Scan for the cell matching the given text and deliver its (x, y) coordinate at center. 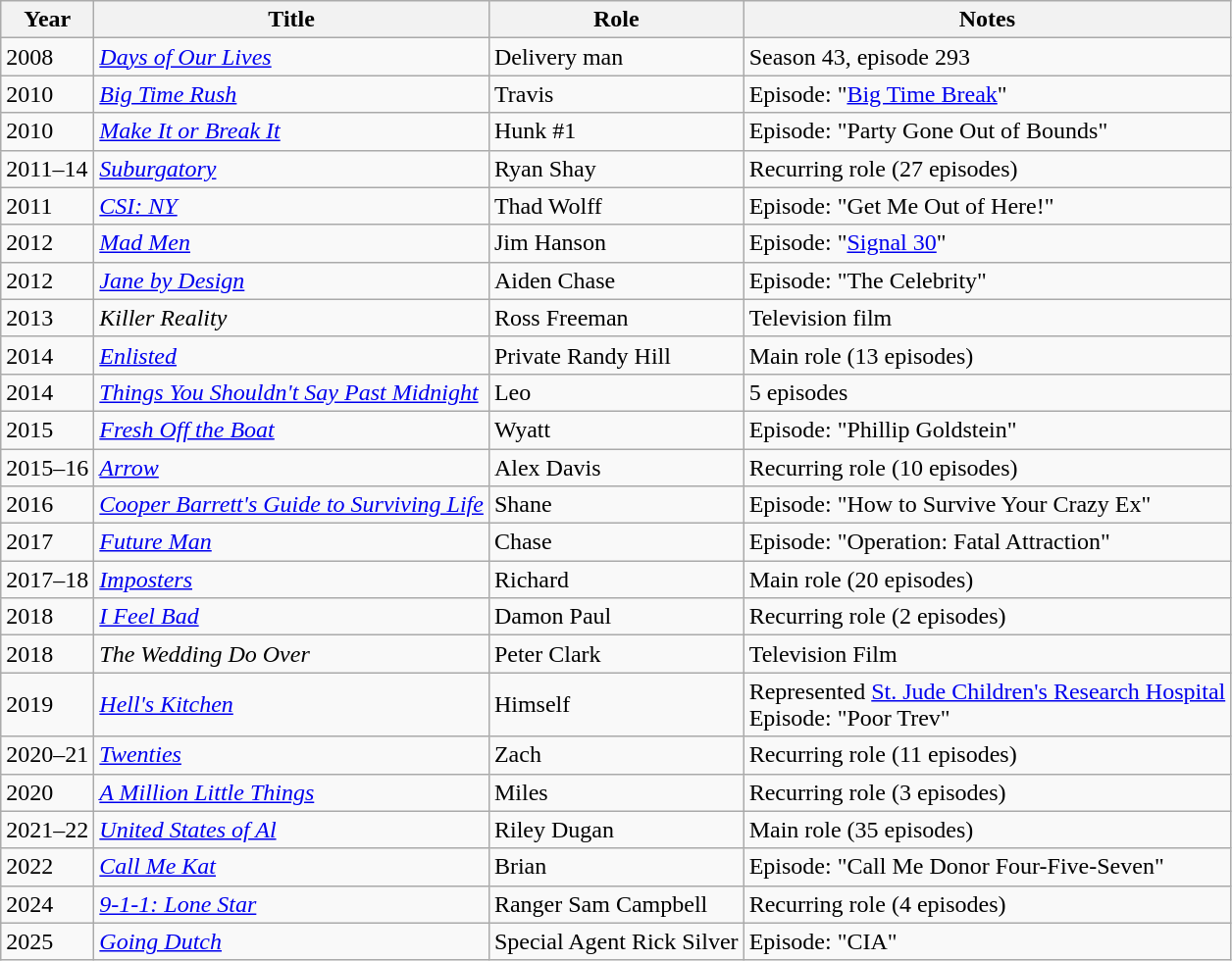
A Million Little Things (292, 792)
Episode: "Party Gone Out of Bounds" (987, 131)
I Feel Bad (292, 617)
9-1-1: Lone Star (292, 904)
Recurring role (4 episodes) (987, 904)
Killer Reality (292, 318)
2021–22 (47, 830)
The Wedding Do Over (292, 654)
Thad Wolff (616, 206)
CSI: NY (292, 206)
Chase (616, 542)
Twenties (292, 755)
Episode: "Operation: Fatal Attraction" (987, 542)
Arrow (292, 468)
2011–14 (47, 169)
2017–18 (47, 580)
Main role (13 episodes) (987, 355)
Big Time Rush (292, 94)
Ross Freeman (616, 318)
Recurring role (2 episodes) (987, 617)
Miles (616, 792)
Fresh Off the Boat (292, 430)
2015–16 (47, 468)
Recurring role (11 episodes) (987, 755)
Call Me Kat (292, 867)
Zach (616, 755)
Damon Paul (616, 617)
Cooper Barrett's Guide to Surviving Life (292, 505)
Days of Our Lives (292, 57)
2008 (47, 57)
Wyatt (616, 430)
2016 (47, 505)
Make It or Break It (292, 131)
Peter Clark (616, 654)
Special Agent Rick Silver (616, 941)
2019 (47, 704)
United States of Al (292, 830)
Represented St. Jude Children's Research HospitalEpisode: "Poor Trev" (987, 704)
Things You Shouldn't Say Past Midnight (292, 392)
Title (292, 20)
Recurring role (10 episodes) (987, 468)
Ranger Sam Campbell (616, 904)
Episode: "The Celebrity" (987, 280)
Richard (616, 580)
Imposters (292, 580)
Television Film (987, 654)
2011 (47, 206)
Aiden Chase (616, 280)
Hell's Kitchen (292, 704)
Leo (616, 392)
Jim Hanson (616, 243)
Role (616, 20)
Recurring role (3 episodes) (987, 792)
Television film (987, 318)
Episode: "Phillip Goldstein" (987, 430)
Brian (616, 867)
Year (47, 20)
Travis (616, 94)
2015 (47, 430)
2013 (47, 318)
5 episodes (987, 392)
Jane by Design (292, 280)
Episode: "Call Me Donor Four-Five-Seven" (987, 867)
Hunk #1 (616, 131)
Main role (35 episodes) (987, 830)
Future Man (292, 542)
Himself (616, 704)
Suburgatory (292, 169)
Episode: "CIA" (987, 941)
2024 (47, 904)
Mad Men (292, 243)
Episode: "Big Time Break" (987, 94)
Enlisted (292, 355)
Going Dutch (292, 941)
Private Randy Hill (616, 355)
Season 43, episode 293 (987, 57)
2020–21 (47, 755)
Episode: "Signal 30" (987, 243)
Episode: "Get Me Out of Here!" (987, 206)
Ryan Shay (616, 169)
Recurring role (27 episodes) (987, 169)
Episode: "How to Survive Your Crazy Ex" (987, 505)
Shane (616, 505)
2025 (47, 941)
2017 (47, 542)
Delivery man (616, 57)
Notes (987, 20)
2022 (47, 867)
2020 (47, 792)
Alex Davis (616, 468)
Riley Dugan (616, 830)
Main role (20 episodes) (987, 580)
